Scan for the cell matching the given text and deliver its (X, Y) coordinate at center. 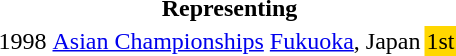
Fukuoka, Japan (345, 41)
Asian Championships (158, 41)
1st (440, 41)
